Find where the given text appears and provide that cell's center as (X, Y) coordinate. 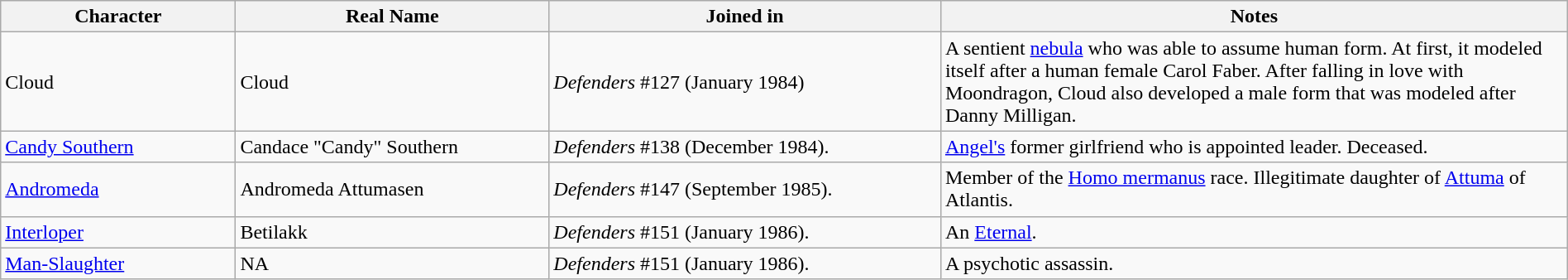
Man-Slaughter (118, 263)
Angel's former girlfriend who is appointed leader. Deceased. (1254, 147)
A psychotic assassin. (1254, 263)
Joined in (745, 17)
An Eternal. (1254, 232)
Candy Southern (118, 147)
Betilakk (392, 232)
Interloper (118, 232)
Andromeda (118, 189)
Character (118, 17)
Defenders #138 (December 1984). (745, 147)
Defenders #127 (January 1984) (745, 81)
Notes (1254, 17)
NA (392, 263)
Candace "Candy" Southern (392, 147)
Andromeda Attumasen (392, 189)
Real Name (392, 17)
Defenders #147 (September 1985). (745, 189)
Member of the Homo mermanus race. Illegitimate daughter of Attuma of Atlantis. (1254, 189)
